Detect which cell encompasses the target text, then output its [x, y] center coordinate. 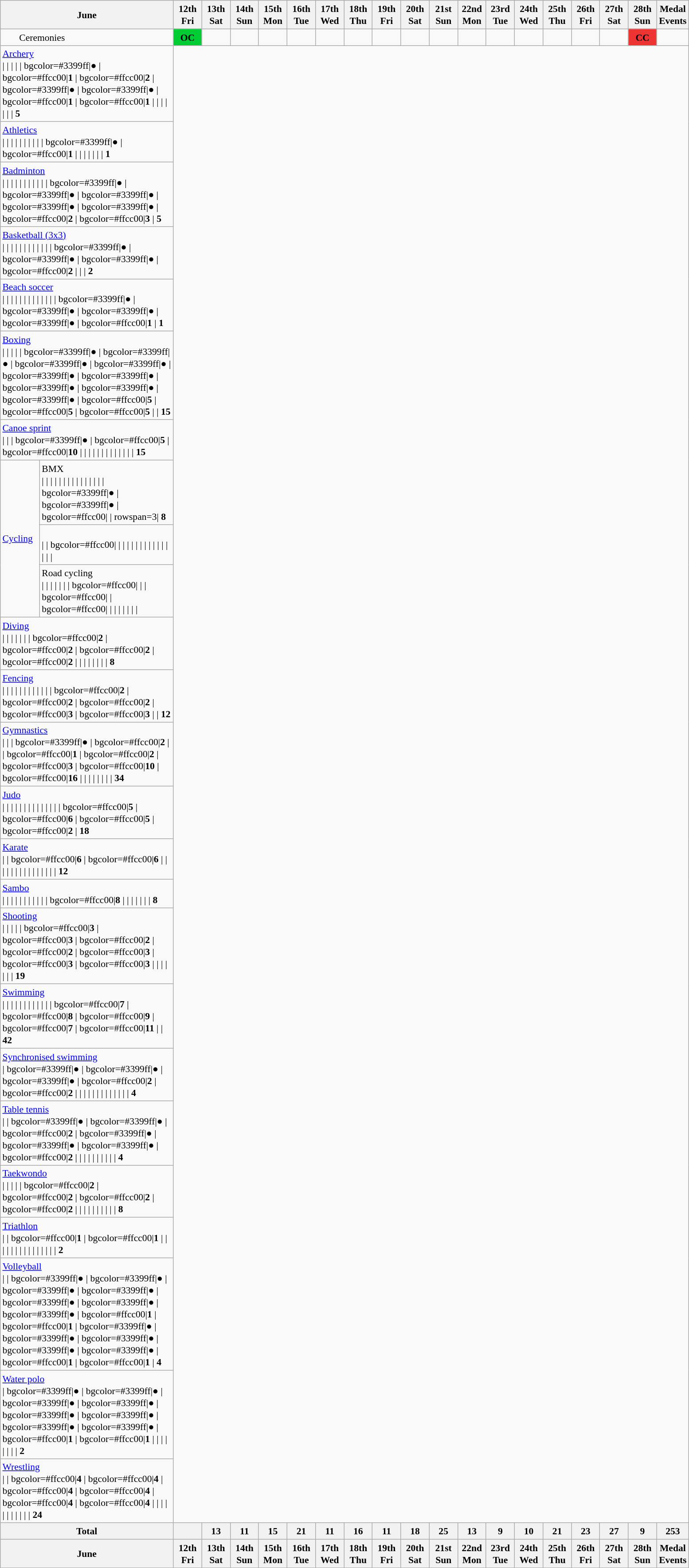
| | bgcolor=#ffcc00| | | | | | | | | | | | | | | | [106, 545]
OC [188, 37]
Fencing| | | | | | | | | | | | bgcolor=#ffcc00|2 | bgcolor=#ffcc00|2 | bgcolor=#ffcc00|2 | bgcolor=#ffcc00|3 | bgcolor=#ffcc00|3 | | 12 [87, 696]
27 [614, 1531]
Swimming| | | | | | | | | | | | bgcolor=#ffcc00|7 | bgcolor=#ffcc00|8 | bgcolor=#ffcc00|9 | bgcolor=#ffcc00|7 | bgcolor=#ffcc00|11 | | 42 [87, 1016]
10 [528, 1531]
Diving| | | | | | | bgcolor=#ffcc00|2 | bgcolor=#ffcc00|2 | bgcolor=#ffcc00|2 | bgcolor=#ffcc00|2 | | | | | | | | 8 [87, 643]
18 [415, 1531]
Karate| | bgcolor=#ffcc00|6 | bgcolor=#ffcc00|6 | | | | | | | | | | | | | | | 12 [87, 859]
Beach soccer| | | | | | | | | | | | | bgcolor=#3399ff|● | bgcolor=#3399ff|● | bgcolor=#3399ff|● | bgcolor=#3399ff|● | bgcolor=#ffcc00|1 | 1 [87, 305]
Athletics| | | | | | | | | | bgcolor=#3399ff|● | bgcolor=#ffcc00|1 | | | | | | | 1 [87, 142]
Cycling [20, 538]
Sambo| | | | | | | | | | | bgcolor=#ffcc00|8 | | | | | | | 8 [87, 893]
BMX| | | | | | | | | | | | | | | bgcolor=#3399ff|● | bgcolor=#3399ff|● | bgcolor=#ffcc00| | rowspan=3| 8 [106, 492]
Judo| | | | | | | | | | | | | | bgcolor=#ffcc00|5 | bgcolor=#ffcc00|6 | bgcolor=#ffcc00|5 | bgcolor=#ffcc00|2 | 18 [87, 813]
16 [358, 1531]
Basketball (3x3)| | | | | | | | | | | | bgcolor=#3399ff|● | bgcolor=#3399ff|● | bgcolor=#3399ff|● | bgcolor=#ffcc00|2 | | | 2 [87, 252]
Synchronised swimming| bgcolor=#3399ff|● | bgcolor=#3399ff|● | bgcolor=#3399ff|● | bgcolor=#ffcc00|2 | bgcolor=#ffcc00|2 | | | | | | | | | | | | | 4 [87, 1074]
Ceremonies [87, 37]
Taekwondo| | | | | bgcolor=#ffcc00|2 | bgcolor=#ffcc00|2 | bgcolor=#ffcc00|2 | bgcolor=#ffcc00|2 | | | | | | | | | | 8 [87, 1191]
15 [273, 1531]
Triathlon| | bgcolor=#ffcc00|1 | bgcolor=#ffcc00|1 | | | | | | | | | | | | | | | 2 [87, 1238]
23 [586, 1531]
Road cycling| | | | | | | bgcolor=#ffcc00| | | bgcolor=#ffcc00| | bgcolor=#ffcc00| | | | | | | | [106, 591]
Total [87, 1531]
CC [642, 37]
Canoe sprint| | | bgcolor=#3399ff|● | bgcolor=#ffcc00|5 | bgcolor=#ffcc00|10 | | | | | | | | | | | | | 15 [87, 440]
25 [443, 1531]
253 [673, 1531]
